From the cell containing the given text, extract its center point as (x, y) coordinate. 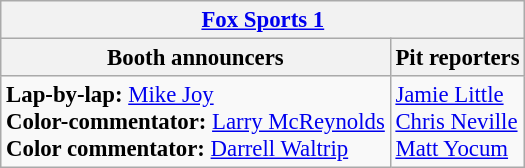
Jamie LittleChris NevilleMatt Yocum (458, 122)
Booth announcers (196, 58)
Fox Sports 1 (263, 20)
Lap-by-lap: Mike JoyColor-commentator: Larry McReynoldsColor commentator: Darrell Waltrip (196, 122)
Pit reporters (458, 58)
